Find where the given text appears and provide that cell's center as [x, y] coordinate. 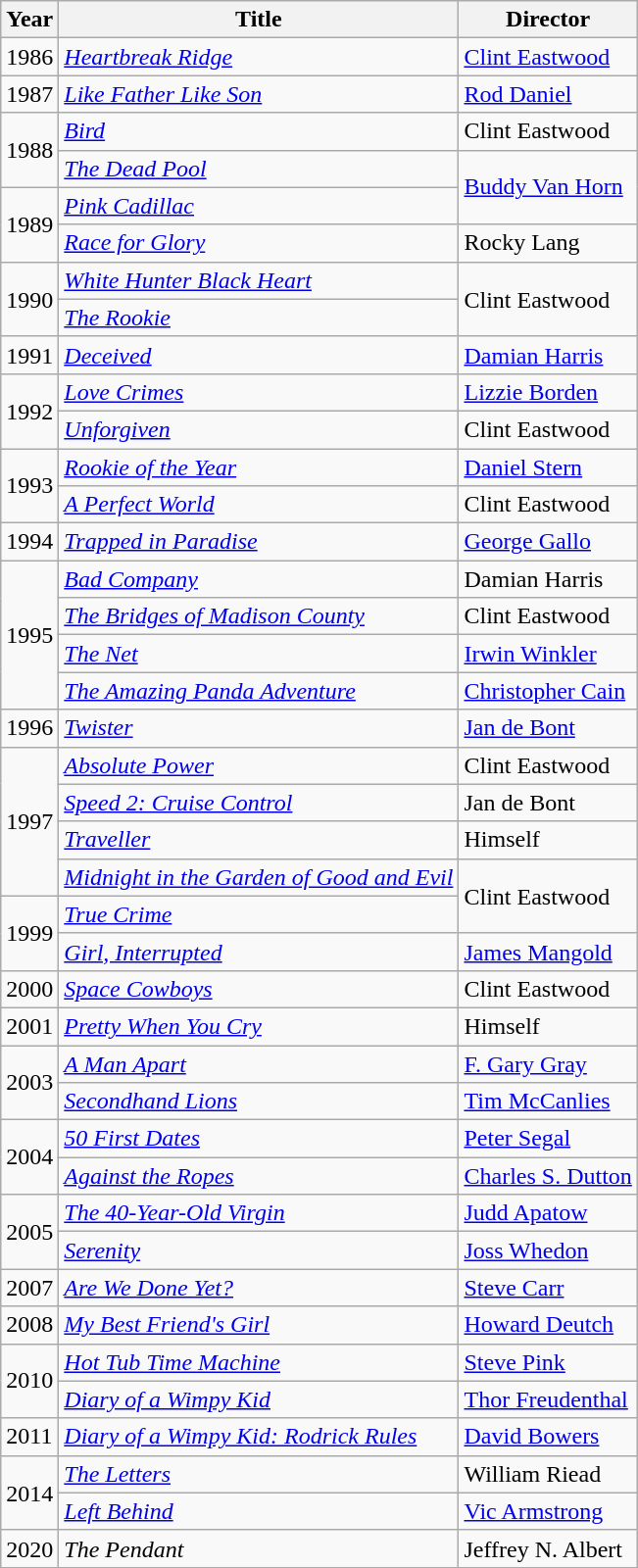
Buddy Van Horn [548, 187]
Director [548, 20]
Love Crimes [259, 392]
Space Cowboys [259, 989]
Daniel Stern [548, 467]
Hot Tub Time Machine [259, 1362]
1987 [29, 94]
Vic Armstrong [548, 1511]
Deceived [259, 355]
Steve Pink [548, 1362]
Diary of a Wimpy Kid [259, 1399]
Left Behind [259, 1511]
Serenity [259, 1250]
2001 [29, 1026]
Charles S. Dutton [548, 1176]
1996 [29, 728]
Title [259, 20]
2000 [29, 989]
Christopher Cain [548, 691]
Tim McCanlies [548, 1102]
My Best Friend's Girl [259, 1325]
Rod Daniel [548, 94]
2007 [29, 1288]
A Perfect World [259, 505]
A Man Apart [259, 1063]
2005 [29, 1232]
James Mangold [548, 952]
Girl, Interrupted [259, 952]
1993 [29, 486]
The Rookie [259, 318]
1997 [29, 821]
1999 [29, 933]
2020 [29, 1548]
Absolute Power [259, 765]
Judd Apatow [548, 1213]
Bird [259, 131]
The Dead Pool [259, 169]
White Hunter Black Heart [259, 280]
1992 [29, 411]
Race for Glory [259, 243]
2008 [29, 1325]
Bad Company [259, 579]
2004 [29, 1157]
Are We Done Yet? [259, 1288]
2003 [29, 1082]
Against the Ropes [259, 1176]
The Letters [259, 1474]
Joss Whedon [548, 1250]
1990 [29, 299]
George Gallo [548, 542]
The Bridges of Madison County [259, 616]
Lizzie Borden [548, 392]
Howard Deutch [548, 1325]
1986 [29, 57]
The Net [259, 654]
Irwin Winkler [548, 654]
2014 [29, 1493]
William Riead [548, 1474]
2011 [29, 1437]
Pretty When You Cry [259, 1026]
Steve Carr [548, 1288]
Peter Segal [548, 1139]
Speed 2: Cruise Control [259, 803]
The 40-Year-Old Virgin [259, 1213]
Heartbreak Ridge [259, 57]
1995 [29, 635]
True Crime [259, 914]
Rocky Lang [548, 243]
Rookie of the Year [259, 467]
1994 [29, 542]
2010 [29, 1381]
50 First Dates [259, 1139]
Twister [259, 728]
Secondhand Lions [259, 1102]
1989 [29, 224]
The Amazing Panda Adventure [259, 691]
1991 [29, 355]
Midnight in the Garden of Good and Evil [259, 877]
Diary of a Wimpy Kid: Rodrick Rules [259, 1437]
Year [29, 20]
F. Gary Gray [548, 1063]
Pink Cadillac [259, 206]
Unforgiven [259, 429]
The Pendant [259, 1548]
Jeffrey N. Albert [548, 1548]
Thor Freudenthal [548, 1399]
Like Father Like Son [259, 94]
Trapped in Paradise [259, 542]
David Bowers [548, 1437]
1988 [29, 150]
Traveller [259, 840]
